Locate the cell with the specified text and output its (x, y) center coordinate. 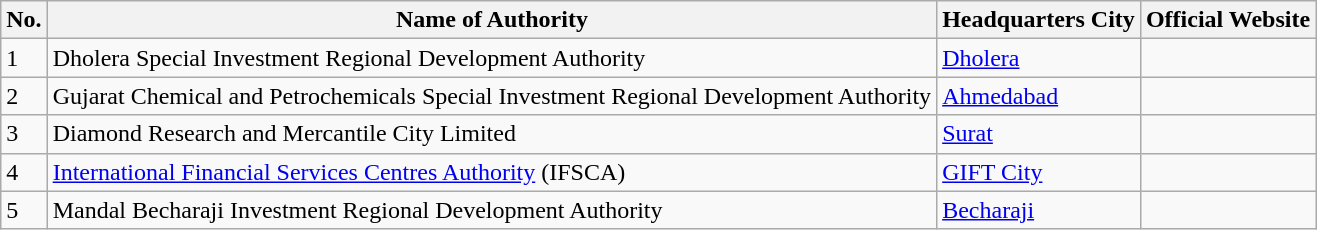
1 (24, 58)
Name of Authority (492, 20)
Gujarat Chemical and Petrochemicals Special Investment Regional Development Authority (492, 96)
Mandal Becharaji Investment Regional Development Authority (492, 210)
4 (24, 172)
Official Website (1228, 20)
Surat (1039, 134)
Becharaji (1039, 210)
GIFT City (1039, 172)
2 (24, 96)
Ahmedabad (1039, 96)
5 (24, 210)
Diamond Research and Mercantile City Limited (492, 134)
Dholera Special Investment Regional Development Authority (492, 58)
3 (24, 134)
International Financial Services Centres Authority (IFSCA) (492, 172)
Dholera (1039, 58)
Headquarters City (1039, 20)
No. (24, 20)
